Locate the cell with the specified text and output its [X, Y] center coordinate. 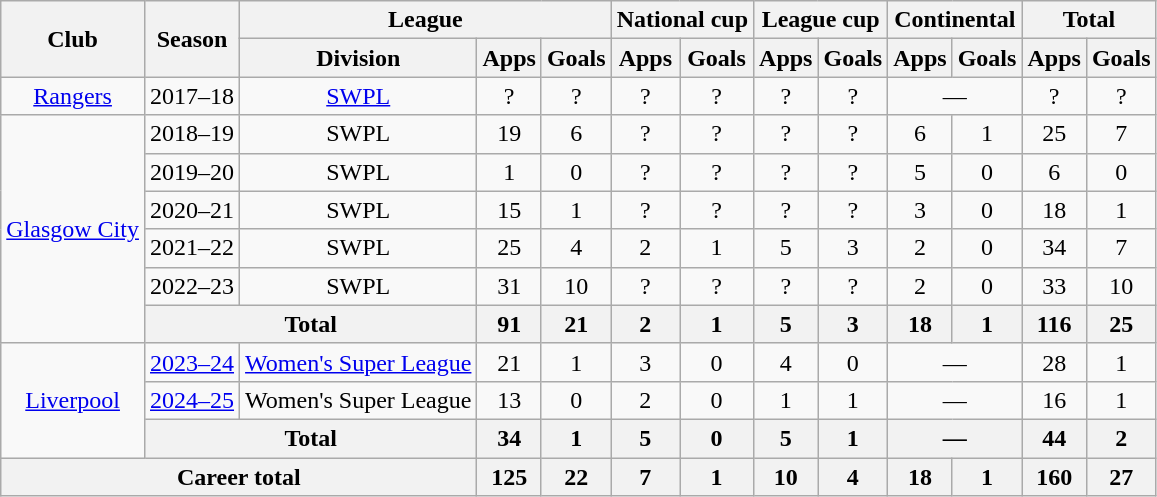
33 [1054, 286]
Division [358, 58]
2024–25 [192, 400]
Rangers [73, 96]
28 [1054, 362]
31 [509, 286]
2019–20 [192, 172]
160 [1054, 477]
13 [509, 400]
National cup [682, 20]
2022–23 [192, 286]
2020–21 [192, 210]
91 [509, 324]
League [426, 20]
Continental [955, 20]
19 [509, 134]
2017–18 [192, 96]
16 [1054, 400]
Club [73, 39]
44 [1054, 438]
27 [1121, 477]
125 [509, 477]
116 [1054, 324]
2018–19 [192, 134]
22 [576, 477]
Glasgow City [73, 229]
2023–24 [192, 362]
Career total [239, 477]
Season [192, 39]
2021–22 [192, 248]
Liverpool [73, 400]
League cup [821, 20]
15 [509, 210]
